From the cell containing the given text, extract its center point as (x, y) coordinate. 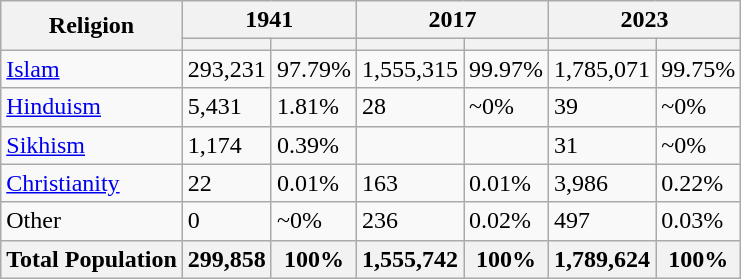
97.79% (314, 69)
1,785,071 (602, 69)
0.03% (698, 221)
0.22% (698, 183)
Islam (92, 69)
Hinduism (92, 107)
39 (602, 107)
0.02% (506, 221)
236 (410, 221)
1,555,742 (410, 259)
3,986 (602, 183)
1,555,315 (410, 69)
Christianity (92, 183)
0 (226, 221)
31 (602, 145)
5,431 (226, 107)
1,789,624 (602, 259)
22 (226, 183)
Other (92, 221)
28 (410, 107)
293,231 (226, 69)
2023 (645, 20)
497 (602, 221)
0.39% (314, 145)
99.75% (698, 69)
163 (410, 183)
Sikhism (92, 145)
Total Population (92, 259)
1941 (269, 20)
299,858 (226, 259)
Religion (92, 26)
99.97% (506, 69)
1.81% (314, 107)
1,174 (226, 145)
2017 (452, 20)
